Capture the cell that displays the provided text and extract its [X, Y] central coordinate. 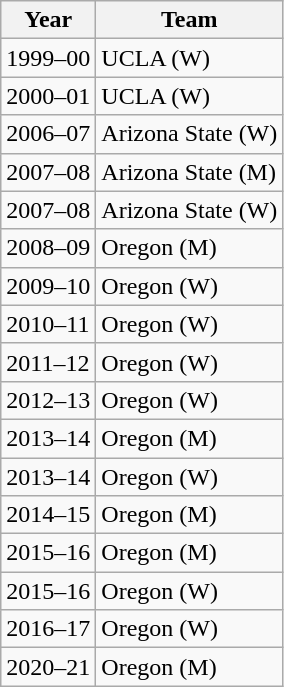
2011–12 [48, 362]
1999–00 [48, 58]
2014–15 [48, 515]
2016–17 [48, 629]
2000–01 [48, 96]
Year [48, 20]
2006–07 [48, 134]
2012–13 [48, 400]
2020–21 [48, 667]
2010–11 [48, 324]
2008–09 [48, 248]
Team [190, 20]
2009–10 [48, 286]
Arizona State (M) [190, 172]
